Capture the cell that displays the provided text and extract its [X, Y] central coordinate. 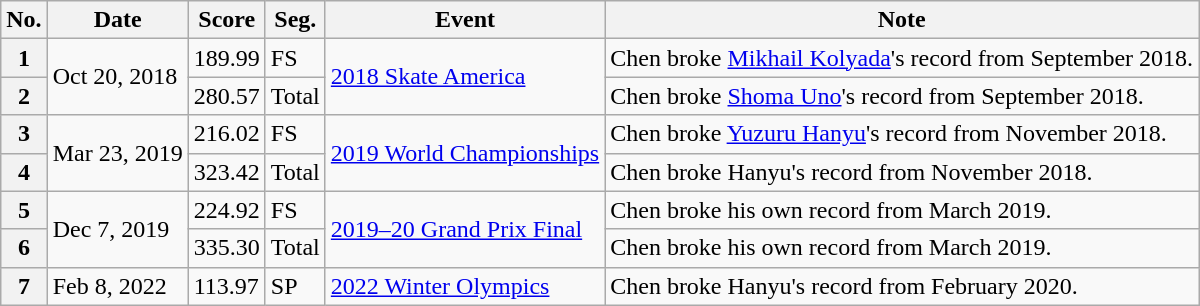
3 [24, 134]
224.92 [226, 210]
2018 Skate America [464, 77]
Feb 8, 2022 [118, 286]
No. [24, 20]
323.42 [226, 172]
Chen broke Yuzuru Hanyu's record from November 2018. [902, 134]
Oct 20, 2018 [118, 77]
Chen broke Mikhail Kolyada's record from September 2018. [902, 58]
2019 World Championships [464, 153]
Seg. [295, 20]
7 [24, 286]
2 [24, 96]
2019–20 Grand Prix Final [464, 229]
SP [295, 286]
1 [24, 58]
Note [902, 20]
335.30 [226, 248]
Mar 23, 2019 [118, 153]
5 [24, 210]
Chen broke Hanyu's record from February 2020. [902, 286]
Event [464, 20]
6 [24, 248]
Chen broke Hanyu's record from November 2018. [902, 172]
189.99 [226, 58]
280.57 [226, 96]
Chen broke Shoma Uno's record from September 2018. [902, 96]
216.02 [226, 134]
2022 Winter Olympics [464, 286]
4 [24, 172]
Dec 7, 2019 [118, 229]
113.97 [226, 286]
Score [226, 20]
Date [118, 20]
